Determine the (x, y) coordinate at the center of the cell enclosing the given text.  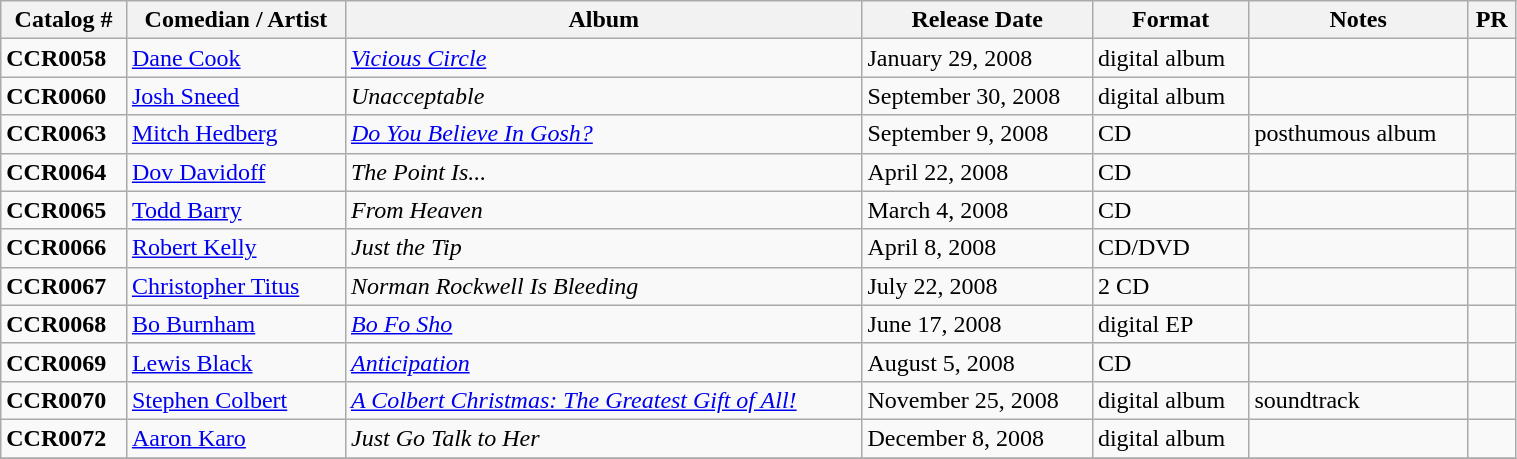
Aaron Karo (236, 438)
CCR0063 (64, 134)
CCR0058 (64, 58)
CCR0065 (64, 210)
January 29, 2008 (977, 58)
July 22, 2008 (977, 286)
Stephen Colbert (236, 400)
CCR0066 (64, 248)
CCR0067 (64, 286)
Josh Sneed (236, 96)
Catalog # (64, 20)
December 8, 2008 (977, 438)
November 25, 2008 (977, 400)
soundtrack (1358, 400)
Vicious Circle (603, 58)
Dov Davidoff (236, 172)
Anticipation (603, 362)
posthumous album (1358, 134)
CCR0070 (64, 400)
digital EP (1170, 324)
Just the Tip (603, 248)
Bo Fo Sho (603, 324)
PR (1492, 20)
Format (1170, 20)
Unacceptable (603, 96)
Comedian / Artist (236, 20)
Bo Burnham (236, 324)
Lewis Black (236, 362)
CCR0069 (64, 362)
Todd Barry (236, 210)
The Point Is... (603, 172)
Christopher Titus (236, 286)
September 9, 2008 (977, 134)
Album (603, 20)
CCR0068 (64, 324)
March 4, 2008 (977, 210)
September 30, 2008 (977, 96)
CCR0060 (64, 96)
April 8, 2008 (977, 248)
August 5, 2008 (977, 362)
Robert Kelly (236, 248)
Mitch Hedberg (236, 134)
Notes (1358, 20)
CCR0064 (64, 172)
Norman Rockwell Is Bleeding (603, 286)
Just Go Talk to Her (603, 438)
From Heaven (603, 210)
Do You Believe In Gosh? (603, 134)
Release Date (977, 20)
CD/DVD (1170, 248)
June 17, 2008 (977, 324)
April 22, 2008 (977, 172)
A Colbert Christmas: The Greatest Gift of All! (603, 400)
CCR0072 (64, 438)
2 CD (1170, 286)
Dane Cook (236, 58)
